Capture the cell that displays the provided text and extract its [x, y] central coordinate. 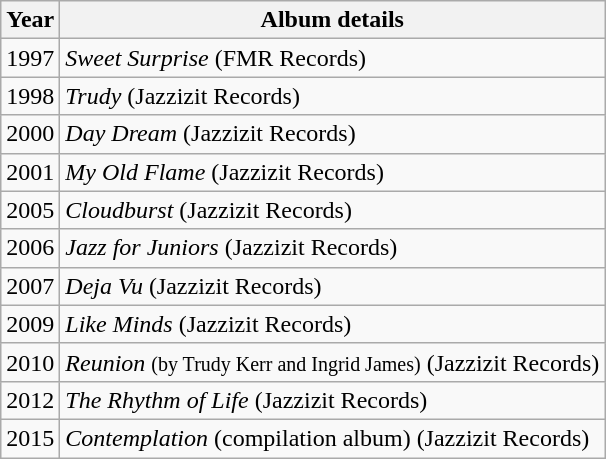
Album details [332, 20]
2001 [30, 172]
Cloudburst (Jazzizit Records) [332, 210]
2007 [30, 286]
2005 [30, 210]
2000 [30, 134]
Like Minds (Jazzizit Records) [332, 324]
1998 [30, 96]
2010 [30, 362]
Day Dream (Jazzizit Records) [332, 134]
Trudy (Jazzizit Records) [332, 96]
Deja Vu (Jazzizit Records) [332, 286]
Sweet Surprise (FMR Records) [332, 58]
Jazz for Juniors (Jazzizit Records) [332, 248]
Contemplation (compilation album) (Jazzizit Records) [332, 438]
2012 [30, 400]
2006 [30, 248]
Year [30, 20]
My Old Flame (Jazzizit Records) [332, 172]
Reunion (by Trudy Kerr and Ingrid James) (Jazzizit Records) [332, 362]
1997 [30, 58]
2015 [30, 438]
2009 [30, 324]
The Rhythm of Life (Jazzizit Records) [332, 400]
